Output the (X, Y) coordinate of the center of the cell containing the given text.  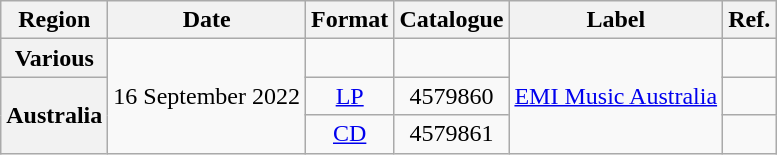
Format (350, 20)
4579861 (452, 134)
Region (54, 20)
EMI Music Australia (616, 96)
Ref. (750, 20)
Australia (54, 115)
Catalogue (452, 20)
Label (616, 20)
16 September 2022 (207, 96)
4579860 (452, 96)
LP (350, 96)
CD (350, 134)
Various (54, 58)
Date (207, 20)
